Capture the cell that displays the provided text and extract its [X, Y] central coordinate. 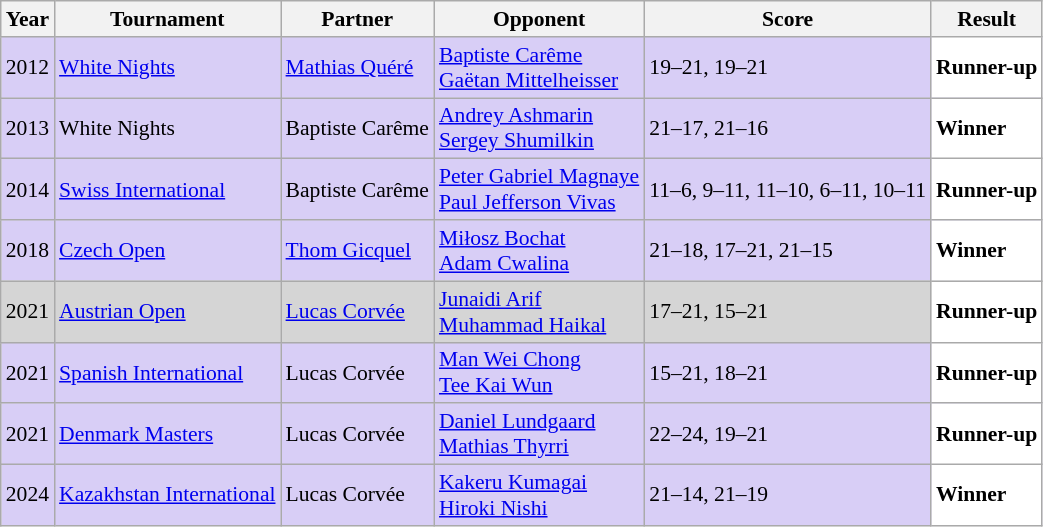
2024 [28, 496]
21–17, 21–16 [788, 128]
Score [788, 19]
Swiss International [167, 190]
17–21, 15–21 [788, 312]
Opponent [539, 19]
2013 [28, 128]
15–21, 18–21 [788, 372]
Baptiste Carême Gaëtan Mittelheisser [539, 68]
2012 [28, 68]
Man Wei Chong Tee Kai Wun [539, 372]
Denmark Masters [167, 434]
2014 [28, 190]
21–18, 17–21, 21–15 [788, 250]
Kakeru Kumagai Hiroki Nishi [539, 496]
Year [28, 19]
Spanish International [167, 372]
11–6, 9–11, 11–10, 6–11, 10–11 [788, 190]
19–21, 19–21 [788, 68]
Mathias Quéré [358, 68]
Result [986, 19]
Miłosz Bochat Adam Cwalina [539, 250]
Peter Gabriel Magnaye Paul Jefferson Vivas [539, 190]
Austrian Open [167, 312]
2018 [28, 250]
Andrey Ashmarin Sergey Shumilkin [539, 128]
Partner [358, 19]
Tournament [167, 19]
Kazakhstan International [167, 496]
Thom Gicquel [358, 250]
Czech Open [167, 250]
22–24, 19–21 [788, 434]
Daniel Lundgaard Mathias Thyrri [539, 434]
Junaidi Arif Muhammad Haikal [539, 312]
21–14, 21–19 [788, 496]
